Identify which cell holds the provided text, then report its (x, y) central coordinate. 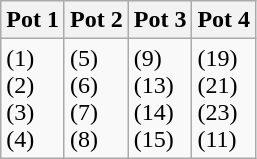
Pot 2 (96, 20)
Pot 4 (224, 20)
(19) (21) (23) (11) (224, 98)
(5) (6) (7) (8) (96, 98)
Pot 1 (33, 20)
(1) (2) (3) (4) (33, 98)
(9) (13) (14) (15) (160, 98)
Pot 3 (160, 20)
